Determine the [X, Y] coordinate at the center of the cell enclosing the given text.  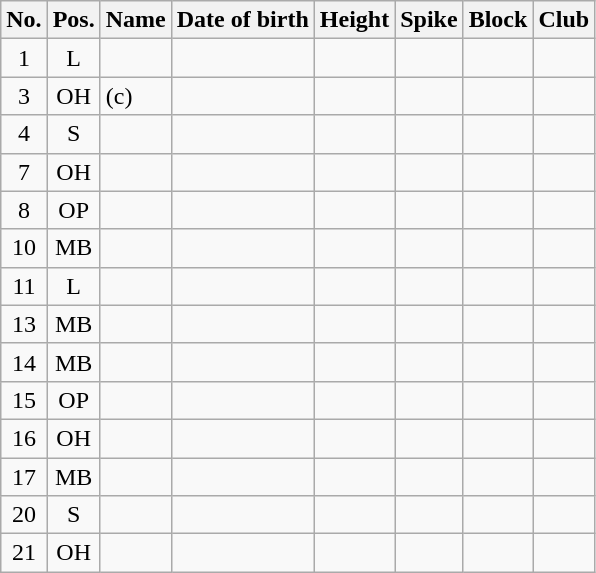
11 [24, 286]
13 [24, 324]
7 [24, 172]
Club [564, 20]
Date of birth [242, 20]
21 [24, 553]
Pos. [74, 20]
Spike [429, 20]
8 [24, 210]
15 [24, 400]
(c) [136, 96]
17 [24, 477]
20 [24, 515]
14 [24, 362]
Block [498, 20]
Name [136, 20]
Height [354, 20]
10 [24, 248]
No. [24, 20]
3 [24, 96]
4 [24, 134]
1 [24, 58]
16 [24, 438]
